Pinpoint the cell where the given text exists, returning its [X, Y] midpoint coordinate. 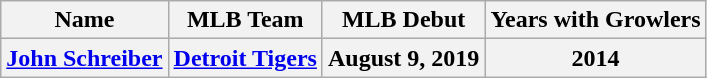
Years with Growlers [596, 20]
MLB Debut [403, 20]
MLB Team [245, 20]
Detroit Tigers [245, 58]
Name [84, 20]
August 9, 2019 [403, 58]
John Schreiber [84, 58]
2014 [596, 58]
